From the cell containing the given text, extract its center point as [x, y] coordinate. 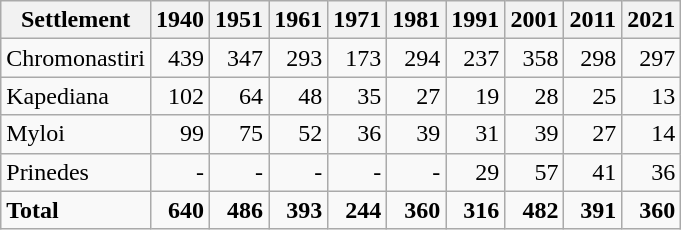
244 [358, 210]
439 [180, 58]
1951 [240, 20]
19 [476, 96]
297 [652, 58]
393 [298, 210]
Settlement [76, 20]
Kapediana [76, 96]
99 [180, 134]
Chromonastiri [76, 58]
Total [76, 210]
1981 [416, 20]
1940 [180, 20]
75 [240, 134]
358 [534, 58]
391 [593, 210]
1961 [298, 20]
41 [593, 172]
486 [240, 210]
14 [652, 134]
173 [358, 58]
Myloi [76, 134]
29 [476, 172]
52 [298, 134]
35 [358, 96]
57 [534, 172]
1991 [476, 20]
298 [593, 58]
2001 [534, 20]
102 [180, 96]
237 [476, 58]
64 [240, 96]
640 [180, 210]
Prinedes [76, 172]
48 [298, 96]
2021 [652, 20]
347 [240, 58]
2011 [593, 20]
25 [593, 96]
31 [476, 134]
1971 [358, 20]
316 [476, 210]
482 [534, 210]
294 [416, 58]
28 [534, 96]
293 [298, 58]
13 [652, 96]
